Find where the given text appears and provide that cell's center as (x, y) coordinate. 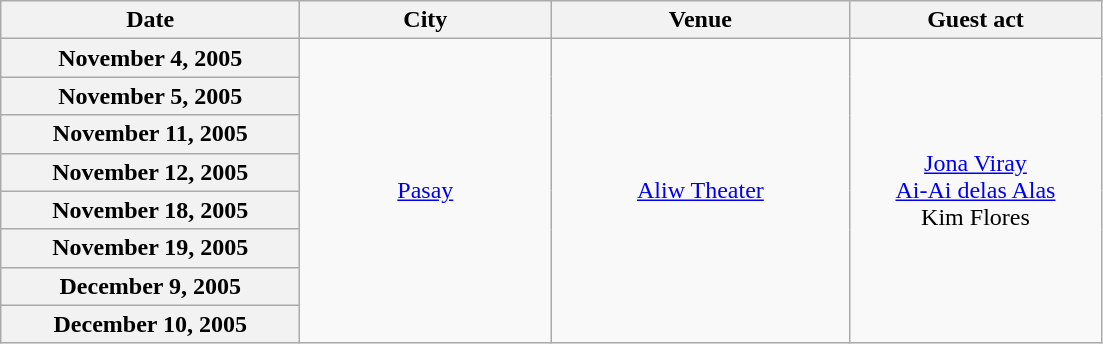
Aliw Theater (700, 191)
Jona VirayAi-Ai delas AlasKim Flores (976, 191)
November 4, 2005 (150, 58)
City (426, 20)
Date (150, 20)
November 11, 2005 (150, 134)
November 19, 2005 (150, 248)
November 5, 2005 (150, 96)
November 12, 2005 (150, 172)
December 10, 2005 (150, 324)
December 9, 2005 (150, 286)
Venue (700, 20)
Guest act (976, 20)
Pasay (426, 191)
November 18, 2005 (150, 210)
